Identify which cell holds the provided text, then report its (x, y) central coordinate. 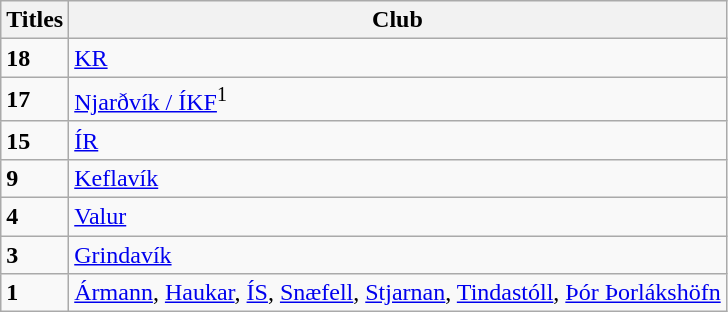
1 (35, 293)
Grindavík (398, 255)
Titles (35, 20)
9 (35, 178)
4 (35, 217)
3 (35, 255)
Njarðvík / ÍKF1 (398, 100)
Valur (398, 217)
ÍR (398, 140)
Ármann, Haukar, ÍS, Snæfell, Stjarnan, Tindastóll, Þór Þorlákshöfn (398, 293)
Club (398, 20)
17 (35, 100)
Keflavík (398, 178)
18 (35, 58)
KR (398, 58)
15 (35, 140)
